Detect which cell encompasses the target text, then output its (X, Y) center coordinate. 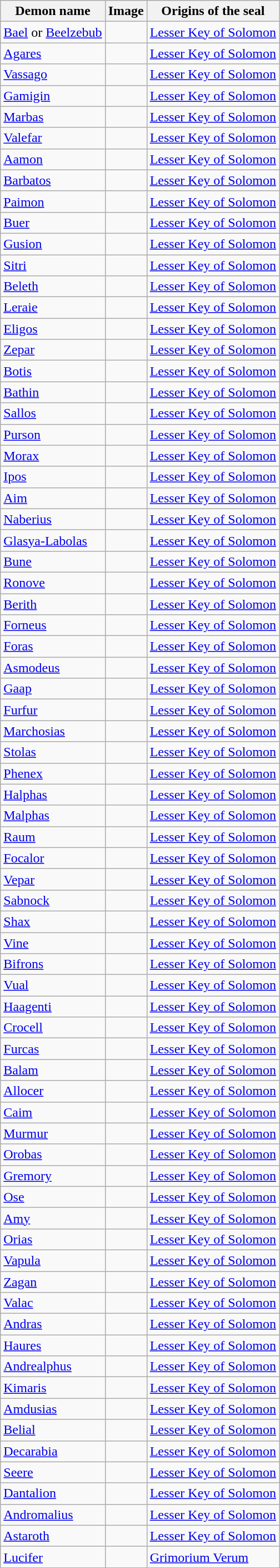
Belial (53, 1430)
Focalor (53, 858)
Morax (53, 456)
Sallos (53, 413)
Andras (53, 1324)
Beleth (53, 287)
Valac (53, 1303)
Ose (53, 1197)
Vual (53, 985)
Orias (53, 1239)
Forneus (53, 625)
Leraie (53, 308)
Gamigin (53, 96)
Kimaris (53, 1388)
Barbatos (53, 180)
Marbas (53, 117)
Bathin (53, 392)
Vepar (53, 879)
Zepar (53, 350)
Vapula (53, 1260)
Bifrons (53, 964)
Origins of the seal (213, 11)
Lucifer (53, 1557)
Shax (53, 921)
Valefar (53, 138)
Zagan (53, 1281)
Furcas (53, 1049)
Grimorium Verum (213, 1557)
Vassago (53, 75)
Amy (53, 1218)
Botis (53, 371)
Agares (53, 53)
Haures (53, 1345)
Allocer (53, 1091)
Sabnock (53, 900)
Andrealphus (53, 1367)
Gremory (53, 1176)
Halphas (53, 795)
Decarabia (53, 1451)
Furfur (53, 710)
Ipos (53, 477)
Image (126, 11)
Gaap (53, 689)
Foras (53, 647)
Astaroth (53, 1536)
Bael or Beelzebub (53, 32)
Crocell (53, 1028)
Aim (53, 498)
Vine (53, 943)
Stolas (53, 752)
Seere (53, 1472)
Ronove (53, 583)
Eligos (53, 329)
Gusion (53, 244)
Sitri (53, 265)
Raum (53, 837)
Orobas (53, 1155)
Dantalion (53, 1493)
Aamon (53, 159)
Murmur (53, 1133)
Marchosias (53, 731)
Haagenti (53, 1007)
Paimon (53, 201)
Berith (53, 604)
Buer (53, 223)
Andromalius (53, 1515)
Balam (53, 1070)
Asmodeus (53, 668)
Bune (53, 561)
Glasya-Labolas (53, 540)
Phenex (53, 773)
Purson (53, 435)
Caim (53, 1112)
Amdusias (53, 1409)
Demon name (53, 11)
Naberius (53, 519)
Malphas (53, 816)
